Locate the cell with the specified text and output its [X, Y] center coordinate. 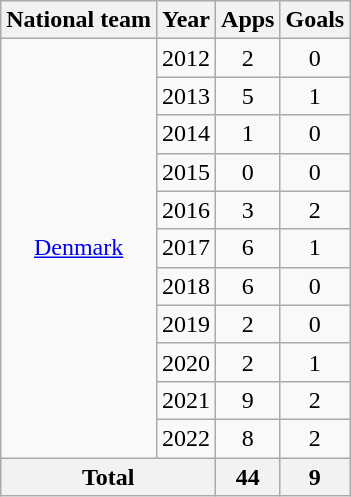
Goals [315, 20]
2016 [186, 210]
2020 [186, 362]
2018 [186, 286]
National team [79, 20]
3 [248, 210]
2015 [186, 172]
2017 [186, 248]
8 [248, 438]
Total [108, 477]
5 [248, 96]
Year [186, 20]
Denmark [79, 248]
44 [248, 477]
Apps [248, 20]
2019 [186, 324]
2012 [186, 58]
2021 [186, 400]
2022 [186, 438]
2014 [186, 134]
2013 [186, 96]
